Pinpoint the cell where the given text exists, returning its (x, y) midpoint coordinate. 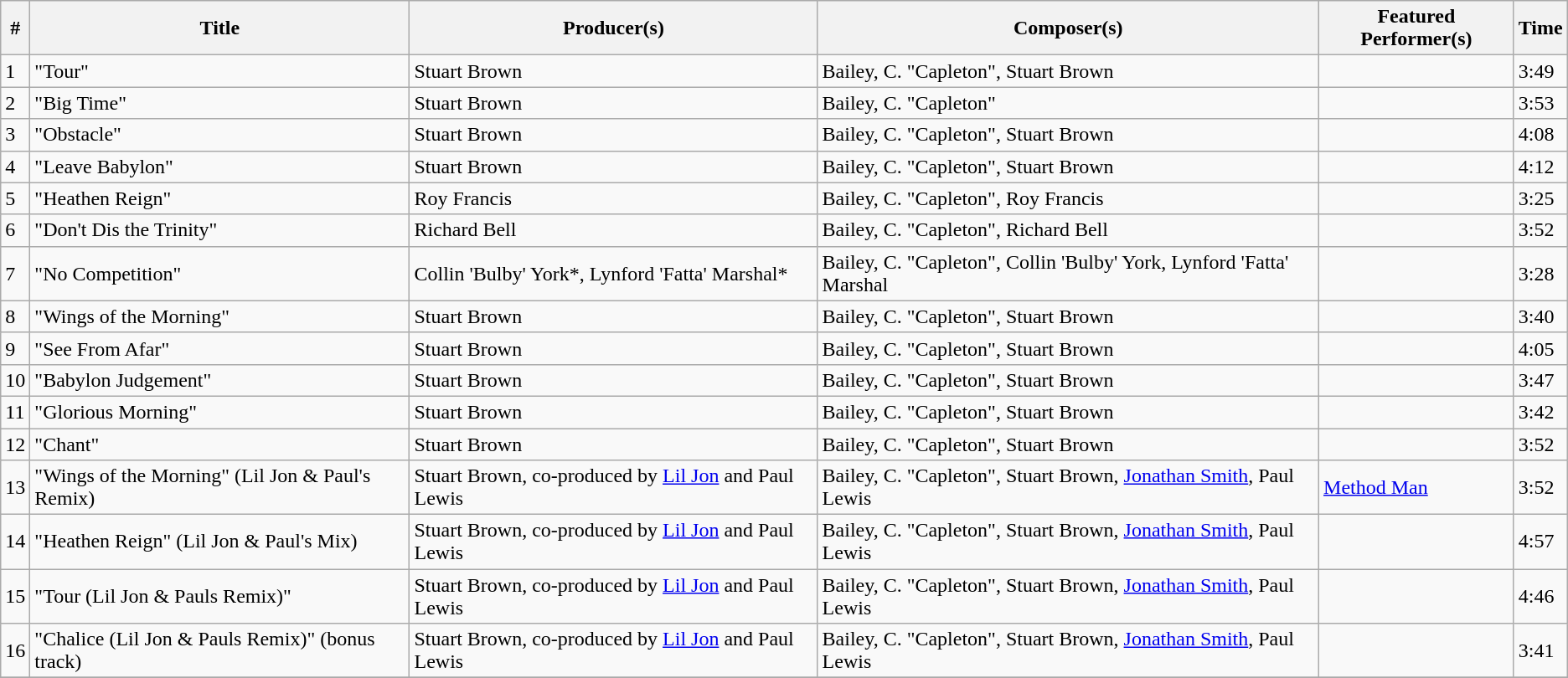
3:41 (1540, 651)
3 (15, 135)
8 (15, 316)
Bailey, C. "Capleton" (1068, 103)
"Babylon Judgement" (219, 380)
15 (15, 596)
1 (15, 71)
3:25 (1540, 198)
2 (15, 103)
"Big Time" (219, 103)
"See From Afar" (219, 348)
6 (15, 230)
3:42 (1540, 412)
4:08 (1540, 135)
4:12 (1540, 167)
3:53 (1540, 103)
"Wings of the Morning" (Lil Jon & Paul's Remix) (219, 487)
"Chant" (219, 444)
"Tour (Lil Jon & Pauls Remix)" (219, 596)
5 (15, 198)
13 (15, 487)
"Don't Dis the Trinity" (219, 230)
Roy Francis (613, 198)
Composer(s) (1068, 28)
"Obstacle" (219, 135)
12 (15, 444)
4:46 (1540, 596)
3:47 (1540, 380)
Bailey, C. "Capleton", Richard Bell (1068, 230)
16 (15, 651)
Bailey, C. "Capleton", Roy Francis (1068, 198)
"No Competition" (219, 273)
"Heathen Reign" (Lil Jon & Paul's Mix) (219, 542)
Featured Performer(s) (1417, 28)
7 (15, 273)
"Wings of the Morning" (219, 316)
3:40 (1540, 316)
Producer(s) (613, 28)
4:05 (1540, 348)
4:57 (1540, 542)
"Heathen Reign" (219, 198)
Time (1540, 28)
Richard Bell (613, 230)
Title (219, 28)
"Tour" (219, 71)
"Glorious Morning" (219, 412)
"Leave Babylon" (219, 167)
3:49 (1540, 71)
Collin 'Bulby' York*, Lynford 'Fatta' Marshal* (613, 273)
3:28 (1540, 273)
10 (15, 380)
Method Man (1417, 487)
# (15, 28)
Bailey, C. "Capleton", Collin 'Bulby' York, Lynford 'Fatta' Marshal (1068, 273)
"Chalice (Lil Jon & Pauls Remix)" (bonus track) (219, 651)
4 (15, 167)
11 (15, 412)
14 (15, 542)
9 (15, 348)
